Find where the given text appears and provide that cell's center as [X, Y] coordinate. 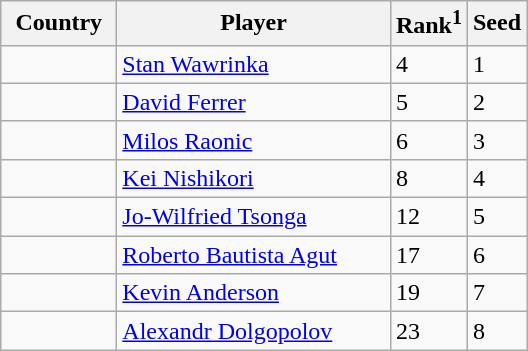
Roberto Bautista Agut [254, 255]
Kevin Anderson [254, 293]
Player [254, 24]
1 [496, 64]
Stan Wawrinka [254, 64]
Rank1 [428, 24]
David Ferrer [254, 102]
Milos Raonic [254, 140]
17 [428, 255]
Seed [496, 24]
7 [496, 293]
19 [428, 293]
Jo-Wilfried Tsonga [254, 217]
Kei Nishikori [254, 178]
Alexandr Dolgopolov [254, 331]
2 [496, 102]
23 [428, 331]
Country [59, 24]
3 [496, 140]
12 [428, 217]
